Find where the given text appears and provide that cell's center as (x, y) coordinate. 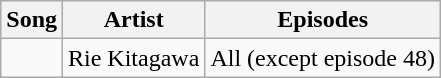
Artist (134, 20)
Rie Kitagawa (134, 58)
Episodes (323, 20)
Song (32, 20)
All (except episode 48) (323, 58)
